Detect which cell encompasses the target text, then output its [x, y] center coordinate. 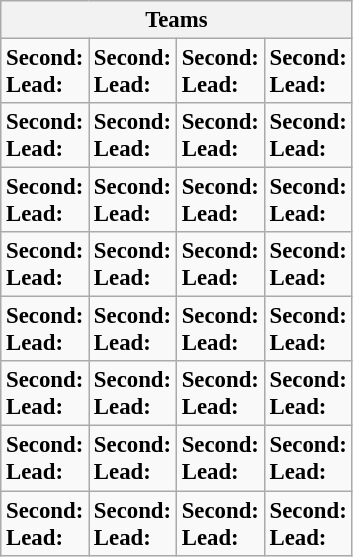
Teams [176, 20]
